Capture the cell that displays the provided text and extract its [x, y] central coordinate. 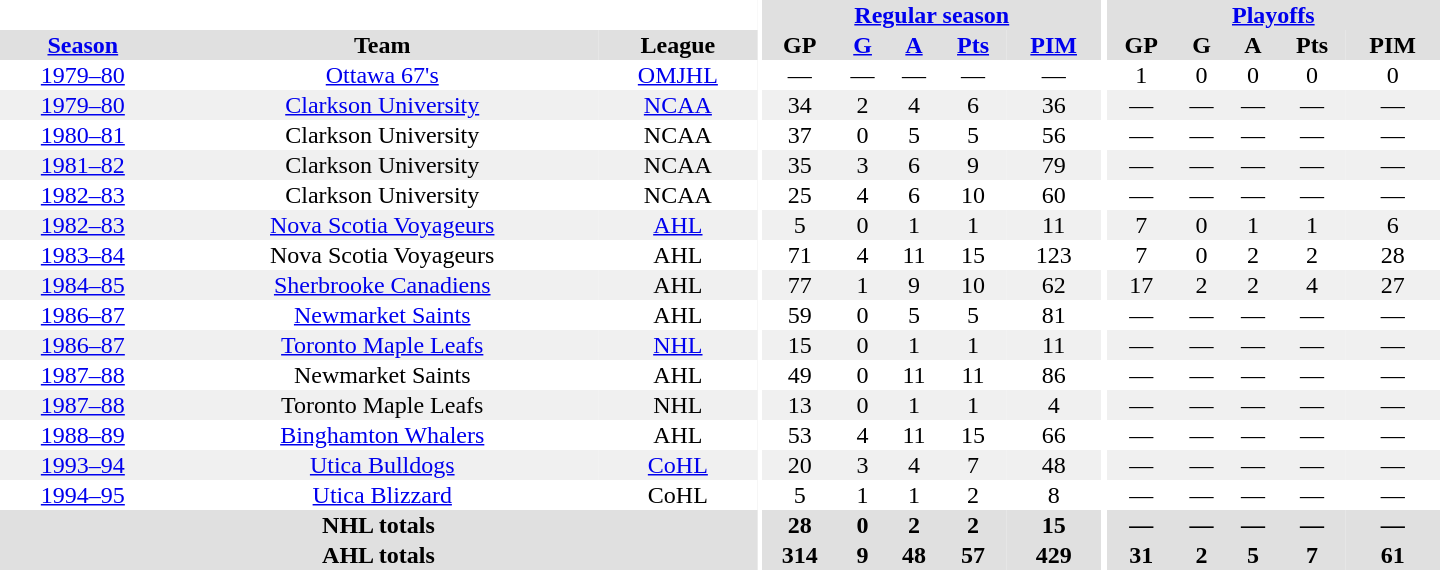
Utica Blizzard [382, 495]
62 [1054, 285]
13 [800, 405]
71 [800, 255]
20 [800, 465]
57 [974, 555]
Binghamton Whalers [382, 435]
36 [1054, 105]
60 [1054, 195]
1993–94 [83, 465]
Ottawa 67's [382, 75]
League [678, 45]
37 [800, 135]
NHL totals [378, 525]
1980–81 [83, 135]
1988–89 [83, 435]
314 [800, 555]
59 [800, 315]
1981–82 [83, 165]
53 [800, 435]
81 [1054, 315]
49 [800, 375]
8 [1054, 495]
17 [1142, 285]
77 [800, 285]
79 [1054, 165]
31 [1142, 555]
429 [1054, 555]
Playoffs [1274, 15]
AHL totals [378, 555]
1983–84 [83, 255]
66 [1054, 435]
27 [1392, 285]
Season [83, 45]
86 [1054, 375]
1994–95 [83, 495]
34 [800, 105]
Sherbrooke Canadiens [382, 285]
Regular season [932, 15]
OMJHL [678, 75]
61 [1392, 555]
56 [1054, 135]
Team [382, 45]
25 [800, 195]
35 [800, 165]
1984–85 [83, 285]
Utica Bulldogs [382, 465]
123 [1054, 255]
